Return [x, y] of the center of cell containing provided text 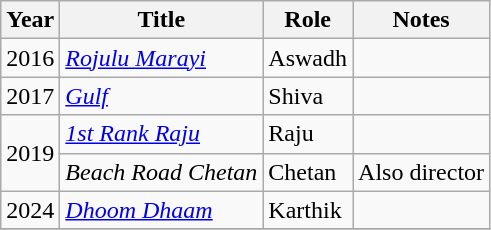
2019 [30, 153]
2016 [30, 58]
2017 [30, 96]
Chetan [308, 172]
1st Rank Raju [162, 134]
Notes [422, 20]
Shiva [308, 96]
Karthik [308, 210]
Gulf [162, 96]
Dhoom Dhaam [162, 210]
Beach Road Chetan [162, 172]
2024 [30, 210]
Also director [422, 172]
Rojulu Marayi [162, 58]
Title [162, 20]
Raju [308, 134]
Role [308, 20]
Aswadh [308, 58]
Year [30, 20]
